Output the (X, Y) coordinate of the center of the cell containing the given text.  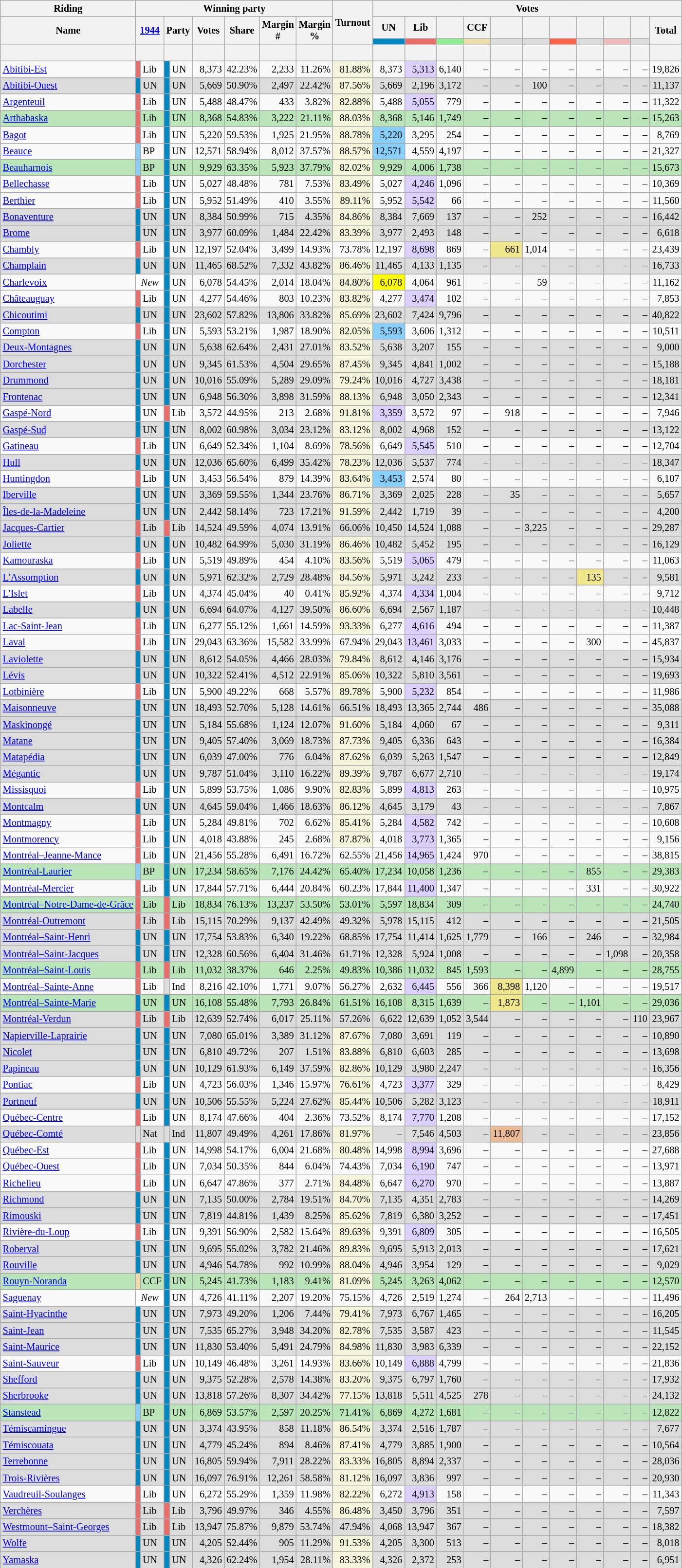
4,272 (421, 1412)
1944 (150, 31)
Témiscamingue (68, 1429)
Montréal–Saint-Henri (68, 937)
91.59% (352, 511)
60.98% (242, 430)
1,925 (277, 135)
60.23% (352, 888)
9.41% (314, 1281)
1,104 (277, 446)
1,101 (590, 1003)
3,587 (421, 1331)
845 (450, 970)
Brome (68, 233)
6,491 (277, 856)
245 (277, 839)
19,693 (666, 675)
56.54% (242, 479)
84.86% (352, 217)
58.58% (314, 1478)
869 (450, 250)
10,386 (388, 970)
14.61% (314, 708)
74.43% (352, 1167)
254 (450, 135)
54.17% (242, 1150)
9,029 (666, 1265)
73.52% (352, 1117)
1,274 (450, 1298)
2,710 (450, 774)
52.44% (242, 1543)
Montréal–Sainte-Anne (68, 986)
494 (450, 626)
18.73% (314, 741)
83.12% (352, 430)
Total (666, 31)
5,146 (421, 118)
1,312 (450, 331)
Trois-Rivières (68, 1478)
1,096 (450, 184)
87.45% (352, 364)
84.80% (352, 282)
84.98% (352, 1347)
4,913 (421, 1494)
3.55% (314, 201)
86.60% (352, 610)
77.15% (352, 1396)
Bonaventure (68, 217)
Wolfe (68, 1543)
5,978 (388, 921)
13.91% (314, 528)
1,052 (450, 1019)
Nat (152, 1134)
29,383 (666, 872)
668 (277, 692)
58.94% (242, 151)
21,505 (666, 921)
11.18% (314, 1429)
16,505 (666, 1232)
18,911 (666, 1101)
15.97% (314, 1085)
1,466 (277, 806)
66 (450, 201)
85.92% (352, 593)
Compton (68, 331)
47.86% (242, 1183)
486 (477, 708)
85.41% (352, 823)
65.27% (242, 1331)
6,270 (421, 1183)
5,263 (421, 757)
Laval (68, 642)
129 (450, 1265)
Abitibi-Est (68, 69)
11,322 (666, 102)
78.56% (352, 446)
1,347 (450, 888)
27.62% (314, 1101)
47.94% (352, 1527)
Châteauguay (68, 298)
83.56% (352, 561)
70.29% (242, 921)
774 (450, 462)
155 (450, 347)
59.94% (242, 1461)
61.51% (352, 1003)
4,559 (421, 151)
879 (277, 479)
3,544 (477, 1019)
2,497 (277, 86)
5,313 (421, 69)
52.28% (242, 1380)
15,188 (666, 364)
Chicoutimi (68, 315)
Verchères (68, 1511)
10,448 (666, 610)
1,365 (450, 839)
21.68% (314, 1150)
4,351 (421, 1200)
Drummond (68, 381)
3,377 (421, 1085)
Rouville (68, 1265)
55.12% (242, 626)
5,224 (277, 1101)
20.84% (314, 888)
Montmorency (68, 839)
6,888 (421, 1363)
8,769 (666, 135)
6,190 (421, 1167)
6,767 (421, 1314)
5,030 (277, 544)
Saint-Hyacinthe (68, 1314)
Gatineau (68, 446)
10,511 (666, 331)
10,058 (421, 872)
1,484 (277, 233)
4,200 (666, 511)
377 (277, 1183)
88.13% (352, 397)
44.81% (242, 1216)
6,380 (421, 1216)
305 (450, 1232)
997 (450, 1478)
14.39% (314, 479)
15.64% (314, 1232)
Rimouski (68, 1216)
53.21% (242, 331)
1,346 (277, 1085)
88.04% (352, 1265)
39.50% (314, 610)
53.74% (314, 1527)
14.38% (314, 1380)
55.68% (242, 725)
Beauce (68, 151)
Montcalm (68, 806)
264 (506, 1298)
75.15% (352, 1298)
11,560 (666, 201)
404 (277, 1117)
65.40% (352, 872)
49.22% (242, 692)
31.59% (314, 397)
3.82% (314, 102)
Iberville (68, 495)
6,336 (421, 741)
9,581 (666, 577)
13,237 (277, 905)
61.71% (352, 954)
Jacques-Cartier (68, 528)
4,841 (421, 364)
4,261 (277, 1134)
71.41% (352, 1412)
67.94% (352, 642)
83.39% (352, 233)
5.57% (314, 692)
88.03% (352, 118)
Vaudreuil-Soulanges (68, 1494)
3,225 (536, 528)
79.41% (352, 1314)
81.12% (352, 1478)
Richmond (68, 1200)
50.00% (242, 1200)
68.85% (352, 937)
53.75% (242, 790)
29.65% (314, 364)
7,853 (666, 298)
8.46% (314, 1445)
2,578 (277, 1380)
87.56% (352, 86)
854 (450, 692)
86.48% (352, 1511)
2,372 (421, 1560)
Matapédia (68, 757)
L'Assomption (68, 577)
50.35% (242, 1167)
3,474 (421, 298)
82.83% (352, 790)
4,006 (421, 167)
Montréal-Verdun (68, 1019)
12.07% (314, 725)
65.60% (242, 462)
1.51% (314, 1052)
16.22% (314, 774)
2,025 (421, 495)
Papineau (68, 1068)
11,414 (421, 937)
12,849 (666, 757)
166 (536, 937)
10.23% (314, 298)
40,822 (666, 315)
4,504 (277, 364)
246 (590, 937)
252 (536, 217)
15,673 (666, 167)
Québec-Ouest (68, 1167)
961 (450, 282)
742 (450, 823)
Nicolet (68, 1052)
12,341 (666, 397)
52.34% (242, 446)
855 (590, 872)
20.25% (314, 1412)
73.78% (352, 250)
Share (242, 31)
28.22% (314, 1461)
158 (450, 1494)
1,424 (450, 856)
2,713 (536, 1298)
1,987 (277, 331)
1,206 (277, 1314)
10,369 (666, 184)
18,382 (666, 1527)
Gaspé-Nord (68, 413)
43 (450, 806)
23,856 (666, 1134)
2,431 (277, 347)
7,176 (277, 872)
43.82% (314, 266)
1,787 (450, 1429)
2.25% (314, 970)
19,174 (666, 774)
3,499 (277, 250)
62.55% (352, 856)
51.04% (242, 774)
83.52% (352, 347)
207 (277, 1052)
3,033 (450, 642)
5,452 (421, 544)
11,986 (666, 692)
91.60% (352, 725)
3,263 (421, 1281)
5,055 (421, 102)
24.79% (314, 1347)
3,885 (421, 1445)
5,128 (277, 708)
2,519 (421, 1298)
Matane (68, 741)
53.40% (242, 1347)
9,712 (666, 593)
31.19% (314, 544)
Témiscouata (68, 1445)
52.04% (242, 250)
14.59% (314, 626)
Québec-Comté (68, 1134)
79.24% (352, 381)
93.33% (352, 626)
2,516 (421, 1429)
54.83% (242, 118)
4,616 (421, 626)
3,954 (421, 1265)
41.11% (242, 1298)
86.12% (352, 806)
2,744 (450, 708)
29,036 (666, 1003)
3,691 (421, 1036)
213 (277, 413)
56.30% (242, 397)
42.10% (242, 986)
2,247 (450, 1068)
11.29% (314, 1543)
11,162 (666, 282)
556 (450, 986)
3,696 (450, 1150)
16.72% (314, 856)
28.48% (314, 577)
14,269 (666, 1200)
11,496 (666, 1298)
2,233 (277, 69)
1,004 (450, 593)
7,332 (277, 266)
Roberval (68, 1249)
2,567 (421, 610)
5,542 (421, 201)
62.32% (242, 577)
39 (450, 511)
5,545 (421, 446)
49.81% (242, 823)
2.36% (314, 1117)
18.63% (314, 806)
53.01% (352, 905)
4,127 (277, 610)
4,060 (421, 725)
8,994 (421, 1150)
3,242 (421, 577)
1,344 (277, 495)
28.03% (314, 659)
91.81% (352, 413)
60.56% (242, 954)
646 (277, 970)
278 (477, 1396)
Lévis (68, 675)
55.02% (242, 1249)
89.11% (352, 201)
6,107 (666, 479)
Kamouraska (68, 561)
4,525 (450, 1396)
2,784 (277, 1200)
66.06% (352, 528)
6,404 (277, 954)
21,836 (666, 1363)
148 (450, 233)
29,287 (666, 528)
5,232 (421, 692)
44.95% (242, 413)
4,068 (388, 1527)
8,894 (421, 1461)
433 (277, 102)
81.97% (352, 1134)
23.76% (314, 495)
410 (277, 201)
3,261 (277, 1363)
1,014 (536, 250)
Labelle (68, 610)
56.27% (352, 986)
Name (68, 31)
412 (450, 921)
18,347 (666, 462)
7,669 (421, 217)
32,984 (666, 937)
661 (506, 250)
3,069 (277, 741)
61.93% (242, 1068)
1,760 (450, 1380)
Rouyn-Noranda (68, 1281)
Laviolette (68, 659)
4,064 (421, 282)
110 (640, 1019)
24.42% (314, 872)
34.42% (314, 1396)
510 (450, 446)
1,547 (450, 757)
3,252 (450, 1216)
61.53% (242, 364)
Lotbinière (68, 692)
28.11% (314, 1560)
7,946 (666, 413)
53.50% (314, 905)
1,873 (506, 1003)
49.32% (352, 921)
Îles-de-la-Madeleine (68, 511)
53.57% (242, 1412)
1,719 (421, 511)
747 (450, 1167)
21.11% (314, 118)
19,826 (666, 69)
8.25% (314, 1216)
6,149 (277, 1068)
6,809 (421, 1232)
4,503 (450, 1134)
Terrebonne (68, 1461)
11,137 (666, 86)
135 (590, 577)
4.55% (314, 1511)
331 (590, 888)
102 (450, 298)
6,618 (666, 233)
4.10% (314, 561)
Missisquoi (68, 790)
26.84% (314, 1003)
Saint-Sauveur (68, 1363)
3,295 (421, 135)
10,564 (666, 1445)
776 (277, 757)
5,065 (421, 561)
779 (450, 102)
9,796 (450, 315)
3,389 (277, 1036)
3,980 (421, 1068)
4,334 (421, 593)
1,681 (450, 1412)
Saguenay (68, 1298)
Richelieu (68, 1183)
16,205 (666, 1314)
5,810 (421, 675)
65.01% (242, 1036)
3,207 (421, 347)
6,444 (277, 888)
82.22% (352, 1494)
Gaspé-Sud (68, 430)
253 (450, 1560)
64.99% (242, 544)
13,461 (421, 642)
3,948 (277, 1331)
6,797 (421, 1380)
31.46% (314, 954)
38,815 (666, 856)
6,622 (388, 1019)
Hull (68, 462)
97 (450, 413)
6,004 (277, 1150)
28,036 (666, 1461)
4,146 (421, 659)
Montréal–Sainte-Marie (68, 1003)
Arthabaska (68, 118)
19.20% (314, 1298)
Deux-Montagnes (68, 347)
86.54% (352, 1429)
42.49% (314, 921)
2,729 (277, 577)
20,930 (666, 1478)
346 (277, 1511)
6,603 (421, 1052)
17,152 (666, 1117)
49.72% (242, 1052)
3,773 (421, 839)
Mégantic (68, 774)
37.59% (314, 1068)
82.05% (352, 331)
1,749 (450, 118)
59.53% (242, 135)
11.26% (314, 69)
Berthier (68, 201)
55.55% (242, 1101)
Bagot (68, 135)
4,727 (421, 381)
21.46% (314, 1249)
7.53% (314, 184)
19.51% (314, 1200)
366 (477, 986)
10.99% (314, 1265)
4,074 (277, 528)
54.46% (242, 298)
7,793 (277, 1003)
5,597 (388, 905)
52.74% (242, 1019)
57.40% (242, 741)
89.78% (352, 692)
18.04% (314, 282)
1,954 (277, 1560)
Montréal-Mercier (68, 888)
50.90% (242, 86)
55.28% (242, 856)
19,517 (666, 986)
24,132 (666, 1396)
Portneuf (68, 1101)
60.09% (242, 233)
5,289 (277, 381)
454 (277, 561)
16,733 (666, 266)
1,002 (450, 364)
Winning party (235, 8)
6,951 (666, 1560)
84.48% (352, 1183)
15,582 (277, 642)
47.00% (242, 757)
48.47% (242, 102)
23,967 (666, 1019)
55.48% (242, 1003)
10,450 (388, 528)
89.83% (352, 1249)
2,337 (450, 1461)
Dorchester (68, 364)
1,086 (277, 790)
Argenteuil (68, 102)
22.91% (314, 675)
1,639 (450, 1003)
82.78% (352, 1331)
8,018 (666, 1543)
1,008 (450, 954)
4,246 (421, 184)
50.99% (242, 217)
6,340 (277, 937)
15,263 (666, 118)
3,300 (421, 1543)
702 (277, 823)
49.97% (242, 1511)
49.20% (242, 1314)
Yamaska (68, 1560)
59.04% (242, 806)
1,120 (536, 986)
51.49% (242, 201)
119 (450, 1036)
5,537 (421, 462)
4.35% (314, 217)
63.35% (242, 167)
21,327 (666, 151)
85.62% (352, 1216)
5,657 (666, 495)
0.41% (314, 593)
3,836 (421, 1478)
Montréal–Jeanne-Mance (68, 856)
1,088 (450, 528)
7.44% (314, 1314)
2,597 (277, 1412)
83.82% (352, 298)
29.09% (314, 381)
Chambly (68, 250)
22,152 (666, 1347)
Montréal-Laurier (68, 872)
1,124 (277, 725)
3,179 (421, 806)
87.62% (352, 757)
643 (450, 741)
5,923 (277, 167)
81.88% (352, 69)
45,837 (666, 642)
1,187 (450, 610)
4,197 (450, 151)
23,439 (666, 250)
6,499 (277, 462)
88.57% (352, 151)
5,511 (421, 1396)
17,932 (666, 1380)
2,582 (277, 1232)
46.48% (242, 1363)
918 (506, 413)
56.90% (242, 1232)
76.91% (242, 1478)
20,358 (666, 954)
715 (277, 217)
11,545 (666, 1331)
54.45% (242, 282)
84.56% (352, 577)
1,900 (450, 1445)
3,222 (277, 118)
8,012 (277, 151)
49.49% (242, 1134)
52.70% (242, 708)
27.01% (314, 347)
Westmount–Saint-Georges (68, 1527)
3,123 (450, 1101)
Pontiac (68, 1085)
233 (450, 577)
1,359 (277, 1494)
Champlain (68, 266)
3,782 (277, 1249)
6,445 (421, 986)
17,621 (666, 1249)
3,172 (450, 86)
59.55% (242, 495)
Margin% (314, 31)
Montréal-Outremont (68, 921)
89.63% (352, 1232)
18.90% (314, 331)
37.79% (314, 167)
83.64% (352, 479)
Montmagny (68, 823)
Huntingdon (68, 479)
33.82% (314, 315)
3,110 (277, 774)
45.24% (242, 1445)
1,098 (617, 954)
3,983 (421, 1347)
48.48% (242, 184)
56.03% (242, 1085)
82.02% (352, 167)
83.88% (352, 1052)
13,122 (666, 430)
152 (450, 430)
76.13% (242, 905)
Saint-Jean (68, 1331)
7,597 (666, 1511)
4,512 (277, 675)
2,783 (450, 1200)
66.51% (352, 708)
75.87% (242, 1527)
5,913 (421, 1249)
9.90% (314, 790)
33.99% (314, 642)
858 (277, 1429)
85.44% (352, 1101)
Abitibi-Ouest (68, 86)
4,582 (421, 823)
84.70% (352, 1200)
309 (450, 905)
195 (450, 544)
30,922 (666, 888)
3,359 (388, 413)
4,466 (277, 659)
6,339 (450, 1347)
Maisonneuve (68, 708)
1,236 (450, 872)
7,424 (421, 315)
9,000 (666, 347)
3,438 (450, 381)
13,887 (666, 1183)
6,017 (277, 1019)
9.07% (314, 986)
Riding (68, 8)
16,356 (666, 1068)
1,439 (277, 1216)
844 (277, 1167)
11,063 (666, 561)
38.37% (242, 970)
35.42% (314, 462)
68.52% (242, 266)
35 (506, 495)
63.36% (242, 642)
L'Islet (68, 593)
367 (450, 1527)
9,137 (277, 921)
228 (450, 495)
Beauharnois (68, 167)
4,133 (421, 266)
64.07% (242, 610)
263 (450, 790)
37.57% (314, 151)
79.84% (352, 659)
300 (590, 642)
49.89% (242, 561)
1,183 (277, 1281)
87.67% (352, 1036)
53.83% (242, 937)
49.83% (352, 970)
91.53% (352, 1543)
11,400 (421, 888)
52.41% (242, 675)
83.66% (352, 1363)
7,546 (421, 1134)
Stanstead (68, 1412)
1,625 (450, 937)
17.21% (314, 511)
513 (450, 1543)
7,867 (666, 806)
723 (277, 511)
81.09% (352, 1281)
8,429 (666, 1085)
2.71% (314, 1183)
3,898 (277, 397)
40 (277, 593)
21.95% (314, 135)
57.71% (242, 888)
85.06% (352, 675)
1,593 (477, 970)
781 (277, 184)
8,698 (421, 250)
1,661 (277, 626)
62.24% (242, 1560)
55.09% (242, 381)
55.29% (242, 1494)
2,013 (450, 1249)
5,924 (421, 954)
12,570 (666, 1281)
7,770 (421, 1117)
8,315 (421, 1003)
45.04% (242, 593)
12,704 (666, 446)
894 (277, 1445)
47.66% (242, 1117)
Napierville-Laprairie (68, 1036)
42.23% (242, 69)
15,934 (666, 659)
13,365 (421, 708)
34.20% (314, 1331)
1,771 (277, 986)
3,450 (388, 1511)
8,307 (277, 1396)
27,688 (666, 1150)
8.69% (314, 446)
13,698 (666, 1052)
Rivière-du-Loup (68, 1232)
11.98% (314, 1494)
23.12% (314, 430)
87.41% (352, 1445)
Montréal–Saint-Louis (68, 970)
76.61% (352, 1085)
Shefford (68, 1380)
12,261 (277, 1478)
59 (536, 282)
58.14% (242, 511)
85.69% (352, 315)
13,971 (666, 1167)
Québec-Est (68, 1150)
4,813 (421, 790)
Lac-Saint-Jean (68, 626)
13,806 (277, 315)
62.64% (242, 347)
2,343 (450, 397)
10,890 (666, 1036)
54.05% (242, 659)
16,129 (666, 544)
Sherbrooke (68, 1396)
1,135 (450, 266)
9,311 (666, 725)
86.71% (352, 495)
6,140 (450, 69)
Maskinongé (68, 725)
88.78% (352, 135)
351 (450, 1511)
4,062 (450, 1281)
19.22% (314, 937)
Margin# (277, 31)
83.20% (352, 1380)
6,677 (421, 774)
Québec-Centre (68, 1117)
18,181 (666, 381)
Party (178, 31)
6.62% (314, 823)
78.23% (352, 462)
82.88% (352, 102)
17,451 (666, 1216)
58.65% (242, 872)
25.11% (314, 1019)
80 (450, 479)
1,208 (450, 1117)
Saint-Maurice (68, 1347)
80.48% (352, 1150)
87.87% (352, 839)
49.59% (242, 528)
57.82% (242, 315)
43.88% (242, 839)
10,975 (666, 790)
7,911 (277, 1461)
1,779 (477, 937)
31.12% (314, 1036)
423 (450, 1331)
2,574 (421, 479)
10,608 (666, 823)
Charlevoix (68, 282)
Montréal–Notre-Dame-de-Grâce (68, 905)
329 (450, 1085)
Joliette (68, 544)
Frontenac (68, 397)
17.86% (314, 1134)
67 (450, 725)
12,822 (666, 1412)
992 (277, 1265)
9,156 (666, 839)
11,387 (666, 626)
7,677 (666, 1429)
43.95% (242, 1429)
8,398 (506, 986)
479 (450, 561)
4,799 (450, 1363)
2,014 (277, 282)
3,176 (450, 659)
2,493 (421, 233)
100 (536, 86)
3,050 (421, 397)
14,965 (421, 856)
905 (277, 1543)
285 (450, 1052)
1,465 (450, 1314)
2,207 (277, 1298)
2,196 (421, 86)
16,384 (666, 741)
82.86% (352, 1068)
24,740 (666, 905)
3,034 (277, 430)
28,755 (666, 970)
3,606 (421, 331)
8,216 (208, 986)
1,738 (450, 167)
803 (277, 298)
137 (450, 217)
87.73% (352, 741)
41.73% (242, 1281)
5,491 (277, 1347)
Montréal–Saint-Jacques (68, 954)
16,442 (666, 217)
4,899 (563, 970)
54.78% (242, 1265)
4,968 (421, 430)
5,282 (421, 1101)
35,088 (666, 708)
9,879 (277, 1527)
89.39% (352, 774)
2,632 (388, 986)
3,561 (450, 675)
Bellechasse (68, 184)
Turnout (352, 22)
11,343 (666, 1494)
83.49% (352, 184)
